Determine the [X, Y] coordinate at the center of the cell enclosing the given text.  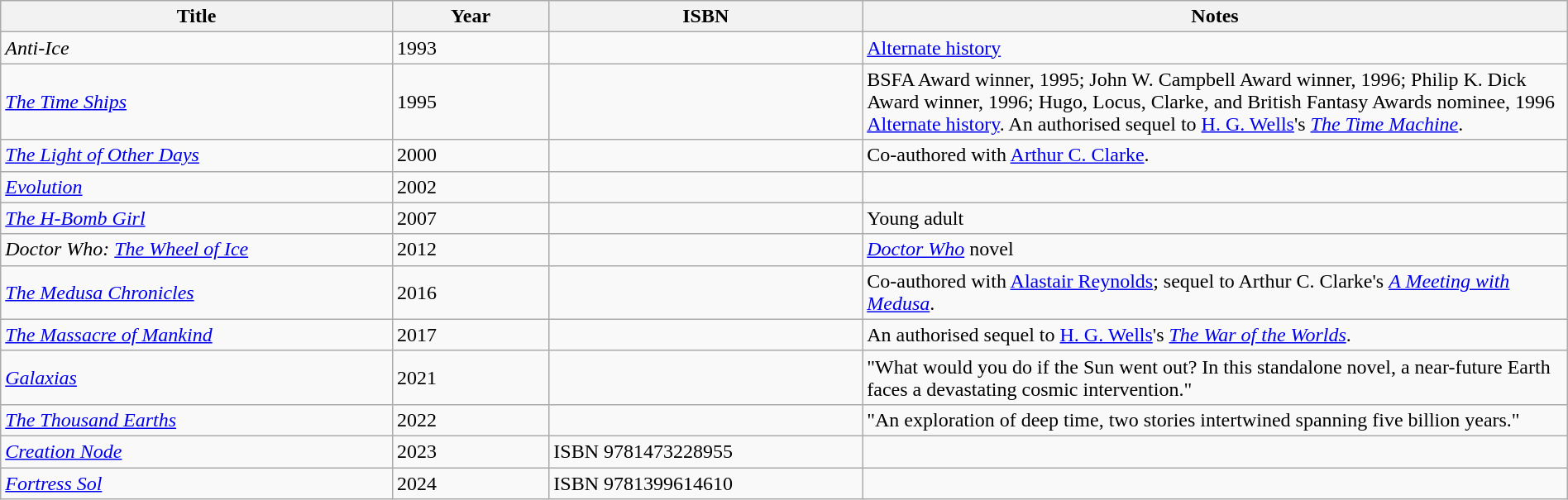
The Light of Other Days [197, 155]
Alternate history [1216, 48]
Galaxias [197, 377]
2023 [470, 451]
Young adult [1216, 218]
Creation Node [197, 451]
Co-authored with Alastair Reynolds; sequel to Arthur C. Clarke's A Meeting with Medusa. [1216, 293]
Evolution [197, 187]
ISBN [706, 17]
Doctor Who novel [1216, 250]
Notes [1216, 17]
1993 [470, 48]
The Medusa Chronicles [197, 293]
2002 [470, 187]
The Time Ships [197, 102]
2024 [470, 483]
"An exploration of deep time, two stories intertwined spanning five billion years." [1216, 420]
ISBN 9781473228955 [706, 451]
2007 [470, 218]
The Massacre of Mankind [197, 335]
ISBN 9781399614610 [706, 483]
An authorised sequel to H. G. Wells's The War of the Worlds. [1216, 335]
Anti-Ice [197, 48]
"What would you do if the Sun went out? In this standalone novel, a near-future Earth faces a devastating cosmic intervention." [1216, 377]
1995 [470, 102]
Title [197, 17]
Fortress Sol [197, 483]
2021 [470, 377]
2016 [470, 293]
Co-authored with Arthur C. Clarke. [1216, 155]
2000 [470, 155]
2022 [470, 420]
The H-Bomb Girl [197, 218]
Doctor Who: The Wheel of Ice [197, 250]
2012 [470, 250]
2017 [470, 335]
The Thousand Earths [197, 420]
Year [470, 17]
